Determine the (x, y) coordinate at the center of the cell enclosing the given text.  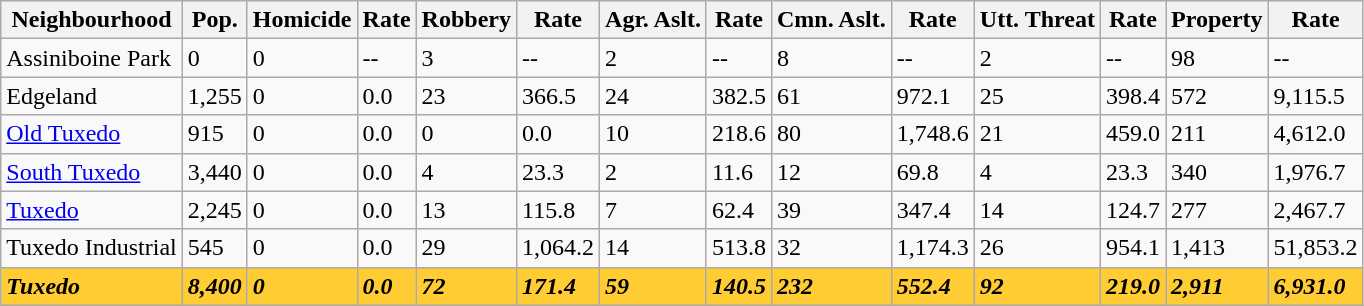
972.1 (932, 96)
72 (466, 286)
4,612.0 (1316, 134)
29 (466, 248)
11.6 (738, 172)
61 (831, 96)
1,748.6 (932, 134)
Pop. (214, 20)
6,931.0 (1316, 286)
12 (831, 172)
59 (654, 286)
219.0 (1132, 286)
140.5 (738, 286)
92 (1037, 286)
Neighbourhood (92, 20)
1,174.3 (932, 248)
80 (831, 134)
Tuxedo Industrial (92, 248)
9,115.5 (1316, 96)
347.4 (932, 210)
366.5 (558, 96)
2,245 (214, 210)
39 (831, 210)
1,413 (1218, 248)
Old Tuxedo (92, 134)
3 (466, 58)
340 (1218, 172)
277 (1218, 210)
211 (1218, 134)
23 (466, 96)
Robbery (466, 20)
1,255 (214, 96)
1,976.7 (1316, 172)
24 (654, 96)
26 (1037, 248)
8 (831, 58)
7 (654, 210)
62.4 (738, 210)
8,400 (214, 286)
32 (831, 248)
Cmn. Aslt. (831, 20)
South Tuxedo (92, 172)
398.4 (1132, 96)
Utt. Threat (1037, 20)
232 (831, 286)
124.7 (1132, 210)
Edgeland (92, 96)
2,911 (1218, 286)
51,853.2 (1316, 248)
98 (1218, 58)
1,064.2 (558, 248)
382.5 (738, 96)
Homicide (302, 20)
13 (466, 210)
Agr. Aslt. (654, 20)
459.0 (1132, 134)
10 (654, 134)
572 (1218, 96)
513.8 (738, 248)
Property (1218, 20)
3,440 (214, 172)
218.6 (738, 134)
545 (214, 248)
25 (1037, 96)
171.4 (558, 286)
2,467.7 (1316, 210)
69.8 (932, 172)
915 (214, 134)
552.4 (932, 286)
Assiniboine Park (92, 58)
115.8 (558, 210)
21 (1037, 134)
954.1 (1132, 248)
